Detect which cell encompasses the target text, then output its (x, y) center coordinate. 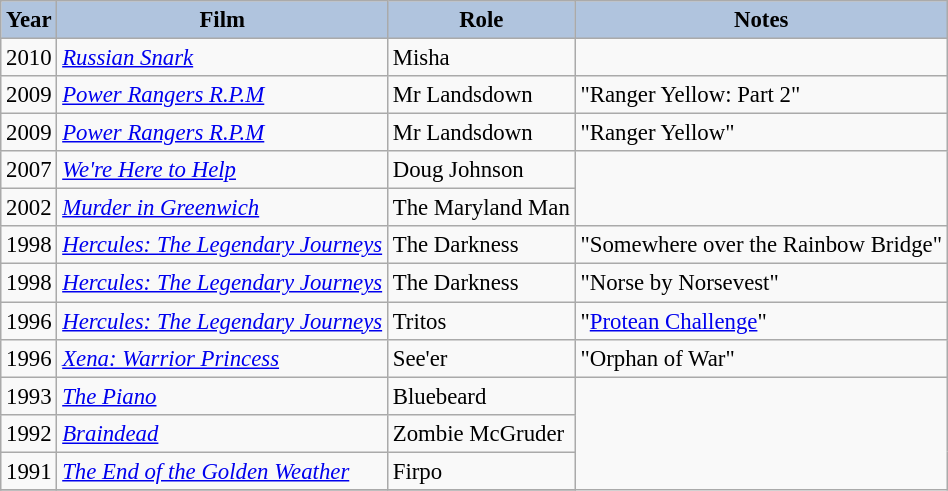
The Maryland Man (481, 208)
The Piano (222, 396)
"Protean Challenge" (761, 321)
Film (222, 20)
"Ranger Yellow: Part 2" (761, 95)
2010 (29, 58)
"Somewhere over the Rainbow Bridge" (761, 245)
Doug Johnson (481, 170)
Tritos (481, 321)
"Orphan of War" (761, 358)
Xena: Warrior Princess (222, 358)
We're Here to Help (222, 170)
Firpo (481, 471)
Role (481, 20)
2007 (29, 170)
Murder in Greenwich (222, 208)
Zombie McGruder (481, 433)
Misha (481, 58)
2002 (29, 208)
Braindead (222, 433)
See'er (481, 358)
1991 (29, 471)
The End of the Golden Weather (222, 471)
Bluebeard (481, 396)
Russian Snark (222, 58)
Year (29, 20)
"Ranger Yellow" (761, 133)
1992 (29, 433)
Notes (761, 20)
"Norse by Norsevest" (761, 283)
1993 (29, 396)
